Output the (X, Y) coordinate of the center of the cell containing the given text.  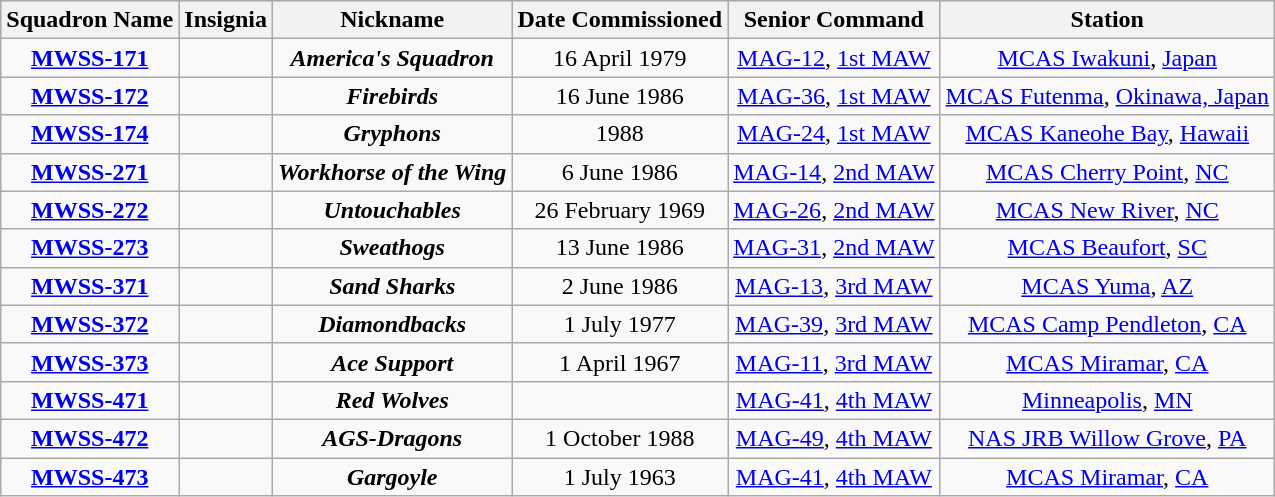
MAG-13, 3rd MAW (834, 286)
Squadron Name (90, 20)
MAG-31, 2nd MAW (834, 248)
Insignia (226, 20)
Diamondbacks (392, 324)
Date Commissioned (620, 20)
Minneapolis, MN (1107, 400)
MWSS-472 (90, 438)
MCAS Cherry Point, NC (1107, 172)
Red Wolves (392, 400)
16 April 1979 (620, 58)
Nickname (392, 20)
MCAS New River, NC (1107, 210)
AGS-Dragons (392, 438)
Sand Sharks (392, 286)
MCAS Futenma, Okinawa, Japan (1107, 96)
MAG-14, 2nd MAW (834, 172)
MWSS-171 (90, 58)
MCAS Iwakuni, Japan (1107, 58)
MCAS Beaufort, SC (1107, 248)
MWSS-272 (90, 210)
Workhorse of the Wing (392, 172)
Gryphons (392, 134)
1 July 1977 (620, 324)
1 April 1967 (620, 362)
MAG-11, 3rd MAW (834, 362)
1988 (620, 134)
26 February 1969 (620, 210)
13 June 1986 (620, 248)
MWSS-372 (90, 324)
MAG-36, 1st MAW (834, 96)
MWSS-174 (90, 134)
America's Squadron (392, 58)
MWSS-273 (90, 248)
NAS JRB Willow Grove, PA (1107, 438)
16 June 1986 (620, 96)
Firebirds (392, 96)
MWSS-172 (90, 96)
1 July 1963 (620, 477)
MWSS-471 (90, 400)
1 October 1988 (620, 438)
MCAS Camp Pendleton, CA (1107, 324)
2 June 1986 (620, 286)
MCAS Yuma, AZ (1107, 286)
MWSS-473 (90, 477)
MAG-12, 1st MAW (834, 58)
MWSS-271 (90, 172)
Station (1107, 20)
MAG-26, 2nd MAW (834, 210)
MWSS-371 (90, 286)
Untouchables (392, 210)
MCAS Kaneohe Bay, Hawaii (1107, 134)
Sweathogs (392, 248)
Senior Command (834, 20)
6 June 1986 (620, 172)
Gargoyle (392, 477)
MAG-39, 3rd MAW (834, 324)
MAG-24, 1st MAW (834, 134)
MAG-49, 4th MAW (834, 438)
Ace Support (392, 362)
MWSS-373 (90, 362)
